Pinpoint the cell where the given text exists, returning its [x, y] midpoint coordinate. 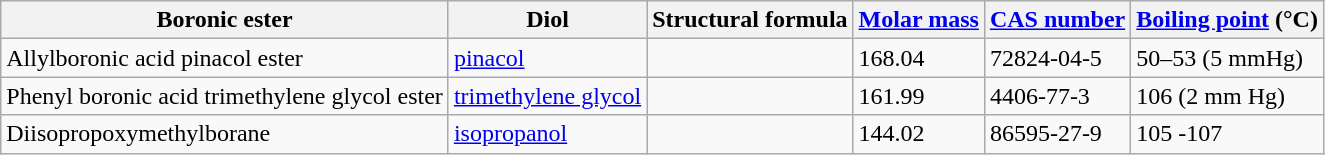
4406-77-3 [1057, 96]
168.04 [918, 58]
pinacol [547, 58]
Molar mass [918, 20]
Boronic ester [225, 20]
72824-04-5 [1057, 58]
Allylboronic acid pinacol ester [225, 58]
Structural formula [750, 20]
50–53 (5 mmHg) [1228, 58]
Phenyl boronic acid trimethylene glycol ester [225, 96]
105 -107 [1228, 134]
Boiling point (°C) [1228, 20]
trimethylene glycol [547, 96]
CAS number [1057, 20]
Diisopropoxymethylborane [225, 134]
Diol [547, 20]
106 (2 mm Hg) [1228, 96]
161.99 [918, 96]
86595-27-9 [1057, 134]
144.02 [918, 134]
isopropanol [547, 134]
